Capture the cell that displays the provided text and extract its [X, Y] central coordinate. 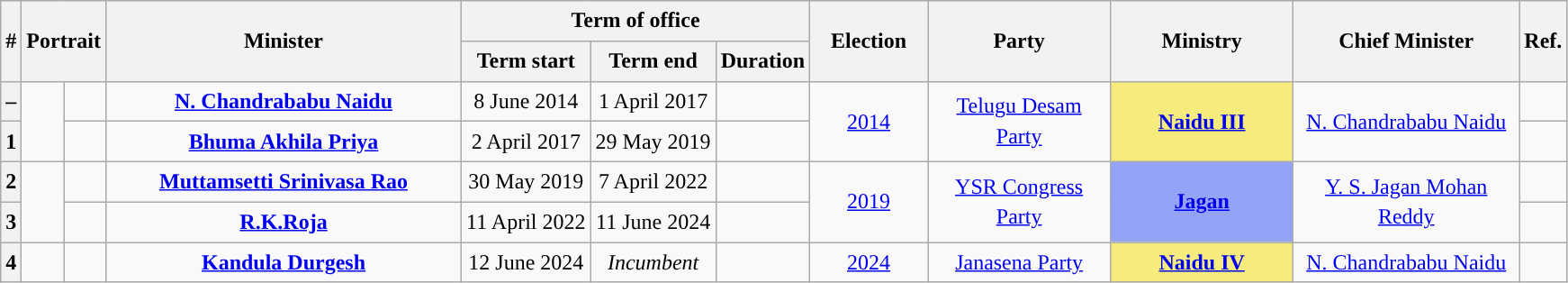
Naidu III [1203, 121]
Term of office [635, 22]
2014 [870, 121]
2 April 2017 [527, 142]
8 June 2014 [527, 101]
7 April 2022 [653, 182]
Jagan [1203, 202]
Kandula Durgesh [283, 263]
1 [11, 142]
Election [870, 41]
29 May 2019 [653, 142]
Y. S. Jagan Mohan Reddy [1406, 202]
Ref. [1543, 41]
Term end [653, 61]
3 [11, 222]
Portrait [64, 41]
Bhuma Akhila Priya [283, 142]
# [11, 41]
Duration [762, 61]
1 April 2017 [653, 101]
4 [11, 263]
Incumbent [653, 263]
YSR Congress Party [1019, 202]
2024 [870, 263]
2019 [870, 202]
Telugu Desam Party [1019, 121]
Ministry [1203, 41]
11 June 2024 [653, 222]
Muttamsetti Srinivasa Rao [283, 182]
Term start [527, 61]
Chief Minister [1406, 41]
R.K.Roja [283, 222]
Janasena Party [1019, 263]
12 June 2024 [527, 263]
11 April 2022 [527, 222]
Naidu IV [1203, 263]
– [11, 101]
Minister [283, 41]
Party [1019, 41]
30 May 2019 [527, 182]
2 [11, 182]
